Scan for the cell matching the given text and deliver its [x, y] coordinate at center. 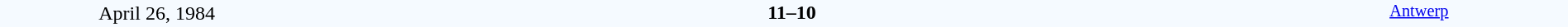
11–10 [791, 12]
Antwerp [1419, 13]
April 26, 1984 [157, 13]
